For the text-containing cell, return its midpoint in (x, y) coordinate format. 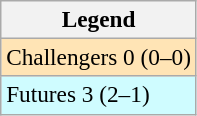
Challengers 0 (0–0) (99, 57)
Futures 3 (2–1) (99, 95)
Legend (99, 19)
